Capture the cell that displays the provided text and extract its [X, Y] central coordinate. 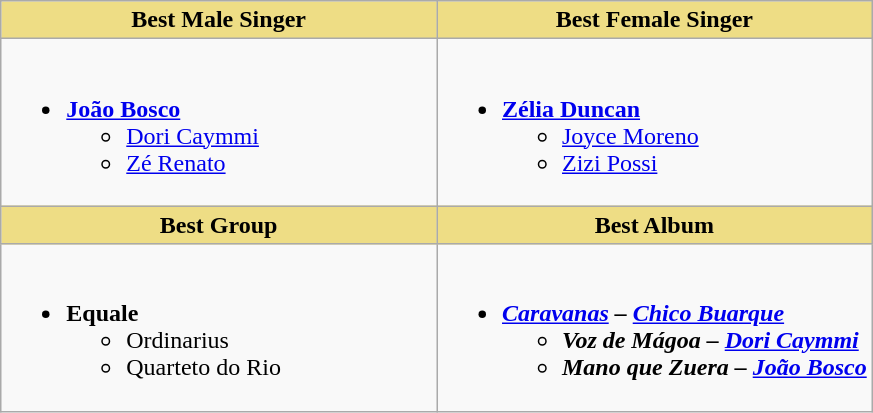
Best Female Singer [654, 20]
Best Album [654, 225]
Best Male Singer [219, 20]
EqualeOrdinariusQuarteto do Rio [219, 328]
Best Group [219, 225]
Zélia DuncanJoyce MorenoZizi Possi [654, 122]
Caravanas – Chico BuarqueVoz de Mágoa – Dori CaymmiMano que Zuera – João Bosco [654, 328]
João BoscoDori CaymmiZé Renato [219, 122]
